Pinpoint the cell where the given text exists, returning its (X, Y) midpoint coordinate. 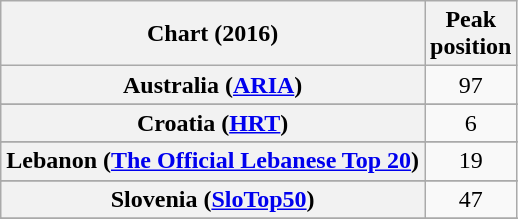
Lebanon (The Official Lebanese Top 20) (213, 161)
47 (471, 199)
Croatia (HRT) (213, 123)
6 (471, 123)
97 (471, 85)
Chart (2016) (213, 34)
Australia (ARIA) (213, 85)
Peak position (471, 34)
19 (471, 161)
Slovenia (SloTop50) (213, 199)
